For the text-containing cell, return its midpoint in [X, Y] coordinate format. 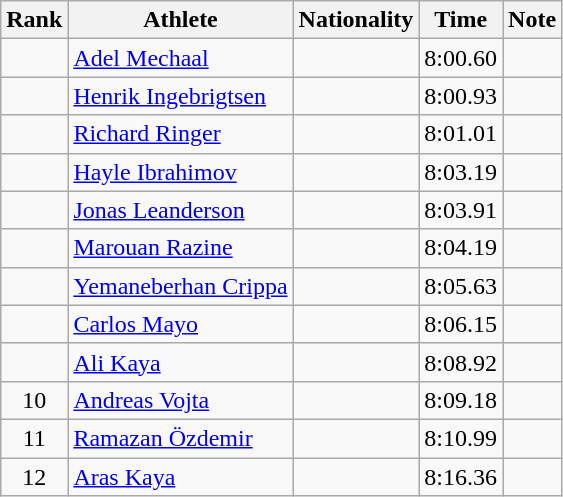
8:06.15 [461, 324]
Athlete [180, 20]
Marouan Razine [180, 248]
8:08.92 [461, 362]
10 [34, 400]
Jonas Leanderson [180, 210]
8:10.99 [461, 438]
Carlos Mayo [180, 324]
8:03.19 [461, 172]
Ali Kaya [180, 362]
8:01.01 [461, 134]
Adel Mechaal [180, 58]
Henrik Ingebrigtsen [180, 96]
8:16.36 [461, 477]
Nationality [356, 20]
Andreas Vojta [180, 400]
Ramazan Özdemir [180, 438]
12 [34, 477]
Time [461, 20]
11 [34, 438]
Richard Ringer [180, 134]
8:00.60 [461, 58]
8:04.19 [461, 248]
8:03.91 [461, 210]
8:05.63 [461, 286]
8:09.18 [461, 400]
Hayle Ibrahimov [180, 172]
Note [532, 20]
8:00.93 [461, 96]
Yemaneberhan Crippa [180, 286]
Aras Kaya [180, 477]
Rank [34, 20]
